Capture the cell that displays the provided text and extract its (X, Y) central coordinate. 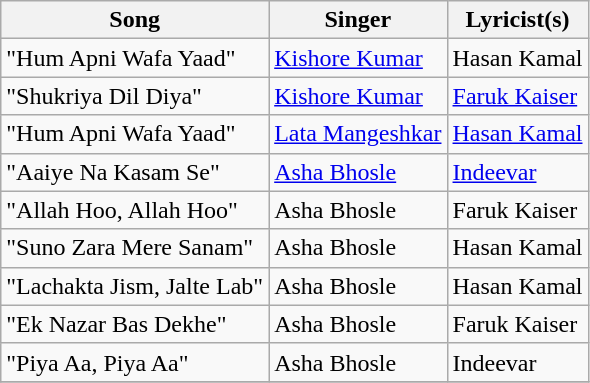
"Piya Aa, Piya Aa" (135, 362)
Lyricist(s) (518, 20)
"Allah Hoo, Allah Hoo" (135, 210)
"Aaiye Na Kasam Se" (135, 172)
"Ek Nazar Bas Dekhe" (135, 324)
Singer (358, 20)
Song (135, 20)
"Lachakta Jism, Jalte Lab" (135, 286)
"Shukriya Dil Diya" (135, 96)
"Suno Zara Mere Sanam" (135, 248)
Lata Mangeshkar (358, 134)
